Identify which cell holds the provided text, then report its (X, Y) central coordinate. 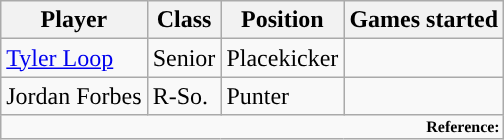
Games started (424, 20)
Punter (282, 96)
Tyler Loop (74, 58)
Player (74, 20)
Class (184, 20)
Jordan Forbes (74, 96)
Placekicker (282, 58)
Position (282, 20)
Senior (184, 58)
Reference: (252, 127)
R-So. (184, 96)
